Return the [X, Y] coordinate for the center point of the cell that contains the specified text.  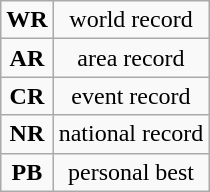
PB [27, 172]
national record [131, 134]
personal best [131, 172]
CR [27, 96]
WR [27, 20]
AR [27, 58]
event record [131, 96]
area record [131, 58]
NR [27, 134]
world record [131, 20]
